Search for the cell housing the specified text and yield its [X, Y] center coordinate. 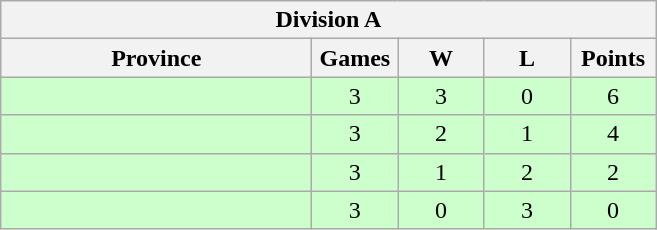
Division A [328, 20]
6 [613, 96]
W [441, 58]
L [527, 58]
4 [613, 134]
Games [355, 58]
Province [156, 58]
Points [613, 58]
